Identify which cell holds the provided text, then report its (x, y) central coordinate. 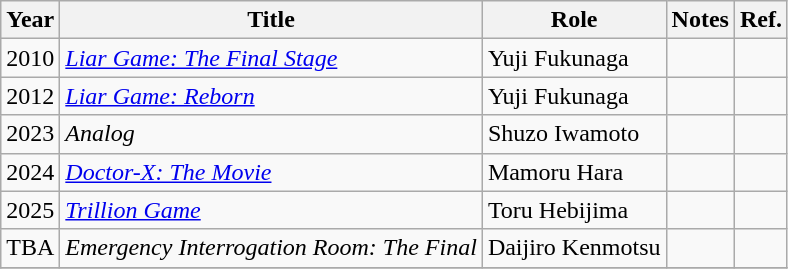
2025 (30, 210)
Ref. (760, 20)
Toru Hebijima (574, 210)
Title (272, 20)
2023 (30, 134)
Emergency Interrogation Room: The Final (272, 248)
Analog (272, 134)
2012 (30, 96)
Trillion Game (272, 210)
Year (30, 20)
2010 (30, 58)
Role (574, 20)
Mamoru Hara (574, 172)
Liar Game: The Final Stage (272, 58)
TBA (30, 248)
Daijiro Kenmotsu (574, 248)
Notes (700, 20)
2024 (30, 172)
Doctor-X: The Movie (272, 172)
Shuzo Iwamoto (574, 134)
Liar Game: Reborn (272, 96)
